Return the [X, Y] coordinate for the center point of the cell that contains the specified text.  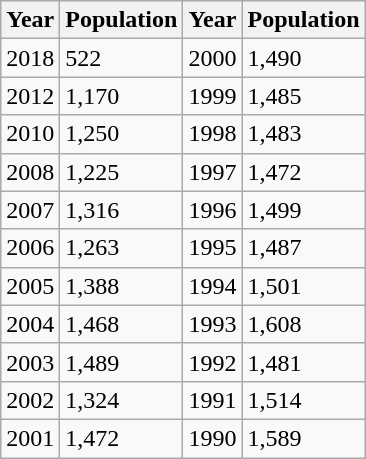
2000 [212, 58]
1,324 [122, 400]
1997 [212, 172]
2001 [30, 438]
2006 [30, 248]
1,501 [304, 286]
1990 [212, 438]
1,263 [122, 248]
1996 [212, 210]
2007 [30, 210]
1994 [212, 286]
1,250 [122, 134]
1,608 [304, 324]
1991 [212, 400]
1,485 [304, 96]
1995 [212, 248]
1,490 [304, 58]
2010 [30, 134]
2002 [30, 400]
1,487 [304, 248]
2004 [30, 324]
2008 [30, 172]
1,499 [304, 210]
1,316 [122, 210]
1999 [212, 96]
1,170 [122, 96]
2018 [30, 58]
1998 [212, 134]
2003 [30, 362]
1992 [212, 362]
522 [122, 58]
1,481 [304, 362]
2012 [30, 96]
1,225 [122, 172]
1993 [212, 324]
1,388 [122, 286]
1,483 [304, 134]
1,589 [304, 438]
1,514 [304, 400]
1,468 [122, 324]
2005 [30, 286]
1,489 [122, 362]
